Output the (X, Y) coordinate of the center of the cell containing the given text.  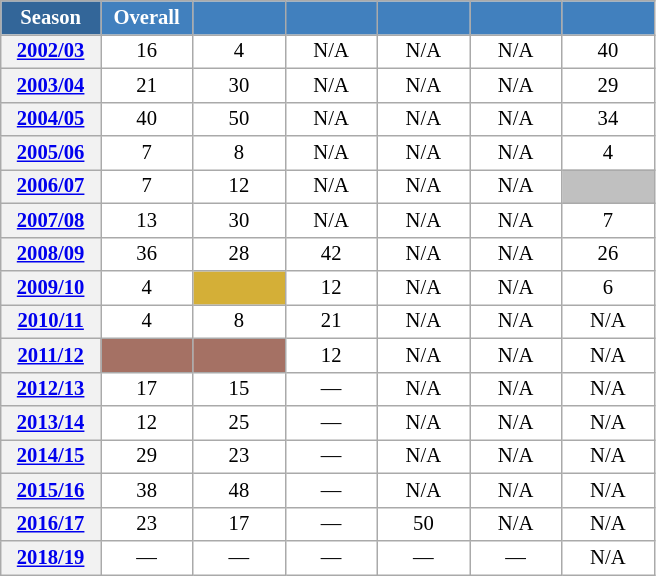
2008/09 (51, 254)
34 (608, 119)
2009/10 (51, 287)
Overall (146, 17)
16 (146, 51)
2014/15 (51, 456)
2018/19 (51, 557)
26 (608, 254)
2003/04 (51, 85)
15 (239, 389)
2002/03 (51, 51)
2012/13 (51, 389)
2004/05 (51, 119)
36 (146, 254)
Season (51, 17)
2007/08 (51, 220)
2010/11 (51, 321)
2006/07 (51, 186)
2005/06 (51, 153)
42 (331, 254)
2016/17 (51, 524)
38 (146, 490)
25 (239, 423)
2011/12 (51, 355)
13 (146, 220)
2013/14 (51, 423)
28 (239, 254)
48 (239, 490)
2015/16 (51, 490)
6 (608, 287)
